Provide the [X, Y] coordinate of the cell's center where the given text is located.  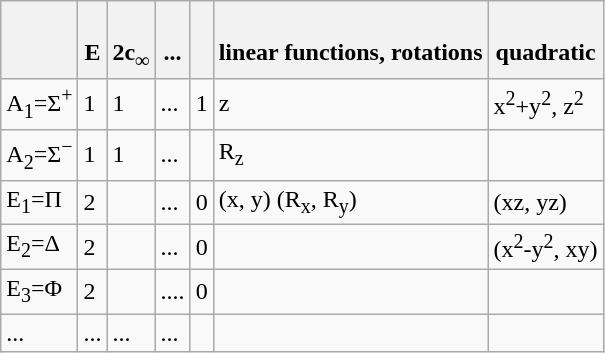
E1=Π [40, 202]
Rz [350, 154]
.... [172, 291]
quadratic [546, 40]
A1=Σ+ [40, 104]
E [92, 40]
(x2-y2, xy) [546, 248]
2c∞ [131, 40]
z [350, 104]
(xz, yz) [546, 202]
E2=Δ [40, 248]
linear functions, rotations [350, 40]
A2=Σ− [40, 154]
E3=Φ [40, 291]
(x, y) (Rx, Ry) [350, 202]
x2+y2, z2 [546, 104]
